Pinpoint the cell where the given text exists, returning its [X, Y] midpoint coordinate. 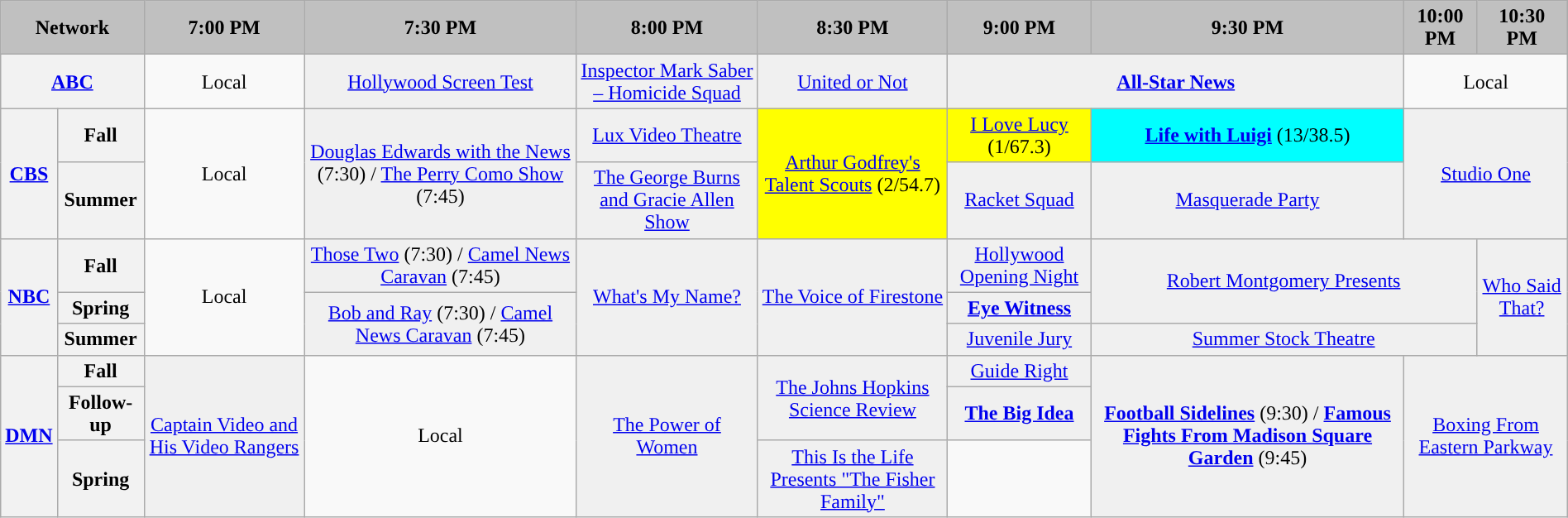
Network [73, 28]
Captain Video and His Video Rangers [224, 435]
9:00 PM [1020, 28]
NBC [29, 296]
The Big Idea [1020, 414]
The George Burns and Gracie Allen Show [667, 200]
Hollywood Opening Night [1020, 265]
The Johns Hopkins Science Review [853, 397]
What's My Name? [667, 296]
Racket Squad [1020, 200]
Football Sidelines (9:30) / Famous Fights From Madison Square Garden (9:45) [1247, 435]
Robert Montgomery Presents [1284, 281]
Masquerade Party [1247, 200]
Those Two (7:30) / Camel News Caravan (7:45) [440, 265]
Guide Right [1020, 371]
DMN [29, 435]
Follow-up [101, 414]
10:00 PM [1441, 28]
United or Not [853, 81]
Boxing From Eastern Parkway [1486, 435]
7:30 PM [440, 28]
Summer Stock Theatre [1284, 339]
Arthur Godfrey's Talent Scouts (2/54.7) [853, 174]
Studio One [1486, 174]
Lux Video Theatre [667, 136]
I Love Lucy (1/67.3) [1020, 136]
ABC [73, 81]
Eye Witness [1020, 308]
9:30 PM [1247, 28]
Inspector Mark Saber – Homicide Squad [667, 81]
The Voice of Firestone [853, 296]
7:00 PM [224, 28]
Bob and Ray (7:30) / Camel News Caravan (7:45) [440, 324]
8:30 PM [853, 28]
8:00 PM [667, 28]
This Is the Life Presents "The Fisher Family" [853, 478]
Who Said That? [1522, 296]
The Power of Women [667, 435]
10:30 PM [1522, 28]
Life with Luigi (13/38.5) [1247, 136]
All-Star News [1176, 81]
Hollywood Screen Test [440, 81]
CBS [29, 174]
Douglas Edwards with the News (7:30) / The Perry Como Show (7:45) [440, 174]
Juvenile Jury [1020, 339]
